Locate the cell with the specified text and output its [x, y] center coordinate. 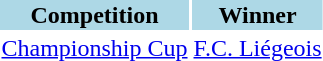
Competition [94, 15]
Winner [258, 15]
